For the text-containing cell, return its midpoint in [X, Y] coordinate format. 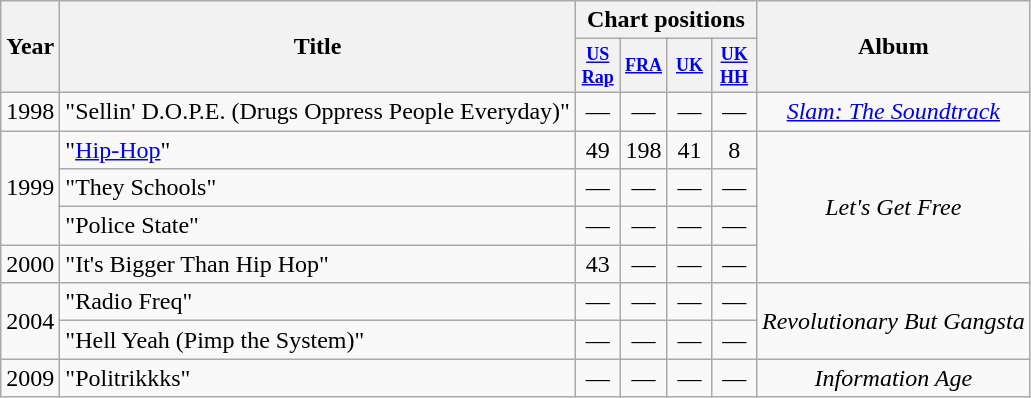
Year [30, 47]
Let's Get Free [893, 207]
2000 [30, 264]
49 [598, 150]
1999 [30, 188]
"They Schools" [318, 188]
"Politrikkks" [318, 378]
Chart positions [666, 20]
41 [690, 150]
Slam: The Soundtrack [893, 111]
Information Age [893, 378]
FRA [644, 66]
Revolutionary But Gangsta [893, 321]
198 [644, 150]
"Hip-Hop" [318, 150]
2009 [30, 378]
43 [598, 264]
US Rap [598, 66]
2004 [30, 321]
8 [734, 150]
"Hell Yeah (Pimp the System)" [318, 340]
Title [318, 47]
1998 [30, 111]
"Police State" [318, 226]
"Sellin' D.O.P.E. (Drugs Oppress People Everyday)" [318, 111]
"It's Bigger Than Hip Hop" [318, 264]
UK [690, 66]
UK HH [734, 66]
Album [893, 47]
"Radio Freq" [318, 302]
